Capture the cell that displays the provided text and extract its (X, Y) central coordinate. 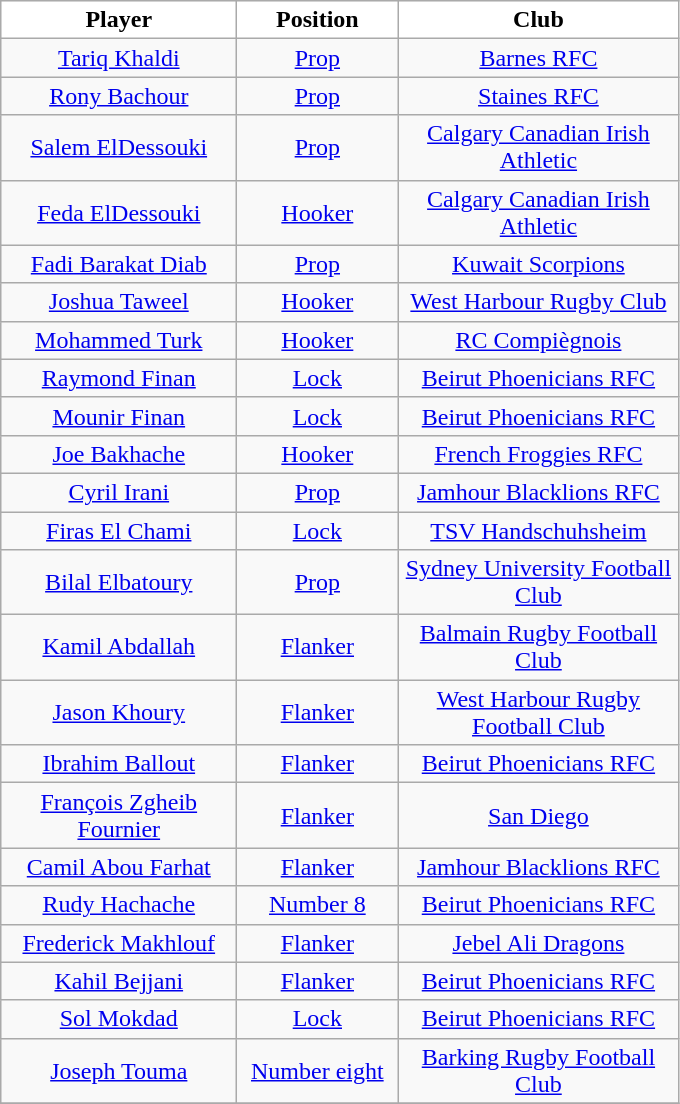
Sol Mokdad (119, 1019)
West Harbour Rugby Club (538, 302)
Kuwait Scorpions (538, 264)
Salem ElDessouki (119, 148)
San Diego (538, 816)
Balmain Rugby Football Club (538, 648)
Staines RFC (538, 96)
Ibrahim Ballout (119, 764)
West Harbour Rugby Football Club (538, 712)
TSV Handschuhsheim (538, 531)
Club (538, 20)
Barking Rugby Football Club (538, 1070)
Frederick Makhlouf (119, 943)
Firas El Chami (119, 531)
Bilal Elbatoury (119, 582)
Fadi Barakat Diab (119, 264)
Number eight (318, 1070)
Jason Khoury (119, 712)
Joseph Touma (119, 1070)
Player (119, 20)
RC Compiègnois (538, 340)
Position (318, 20)
François Zgheib Fournier (119, 816)
Jebel Ali Dragons (538, 943)
Raymond Finan (119, 378)
French Froggies RFC (538, 454)
Joe Bakhache (119, 454)
Feda ElDessouki (119, 212)
Mohammed Turk (119, 340)
Tariq Khaldi (119, 58)
Joshua Taweel (119, 302)
Barnes RFC (538, 58)
Sydney University Football Club (538, 582)
Rudy Hachache (119, 905)
Cyril Irani (119, 492)
Mounir Finan (119, 416)
Kamil Abdallah (119, 648)
Kahil Bejjani (119, 981)
Rony Bachour (119, 96)
Number 8 (318, 905)
Camil Abou Farhat (119, 867)
